Determine the [x, y] coordinate at the center of the cell enclosing the given text.  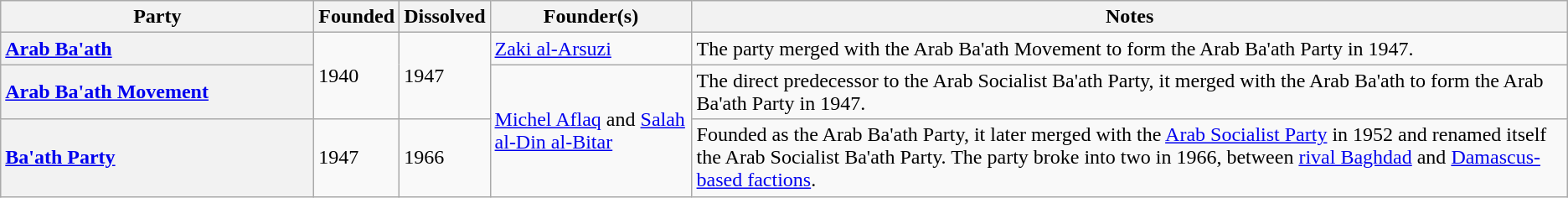
Party [157, 17]
Founded [357, 17]
Dissolved [445, 17]
Arab Ba'ath [157, 49]
Ba'ath Party [157, 158]
The party merged with the Arab Ba'ath Movement to form the Arab Ba'ath Party in 1947. [1129, 49]
The direct predecessor to the Arab Socialist Ba'ath Party, it merged with the Arab Ba'ath to form the Arab Ba'ath Party in 1947. [1129, 92]
Zaki al-Arsuzi [591, 49]
Arab Ba'ath Movement [157, 92]
Notes [1129, 17]
Michel Aflaq and Salah al-Din al-Bitar [591, 131]
1940 [357, 76]
1966 [445, 158]
Founder(s) [591, 17]
